Locate the cell with the specified text and output its (X, Y) center coordinate. 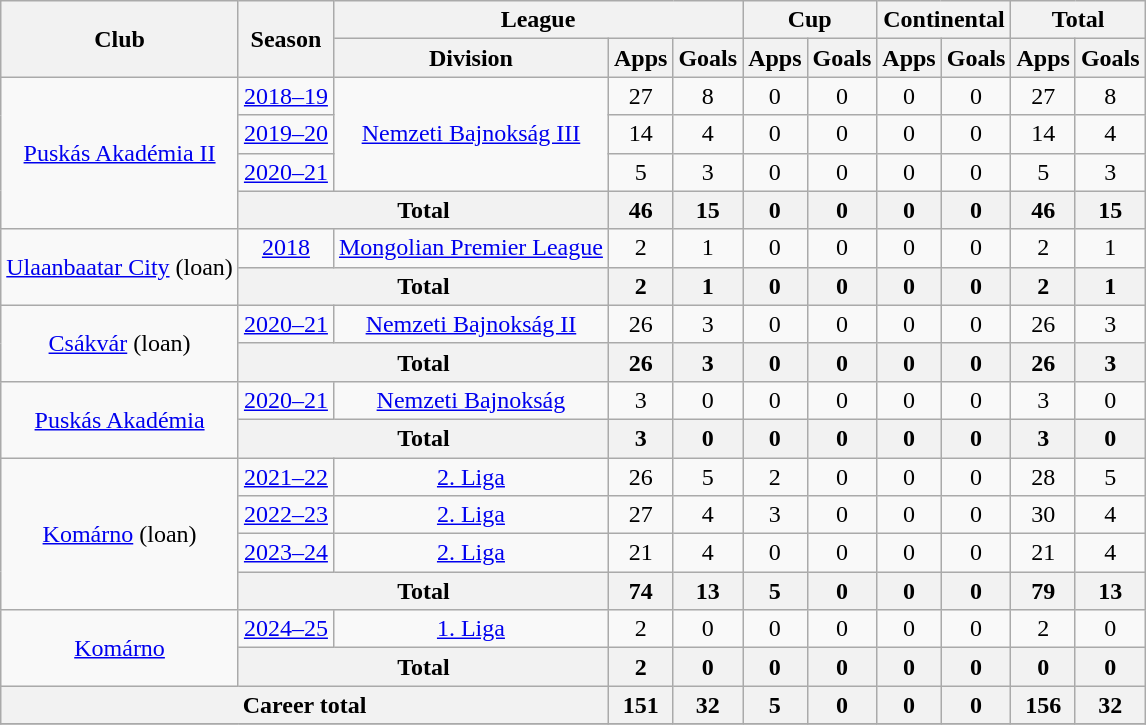
League (538, 20)
Komárno (120, 648)
Komárno (loan) (120, 534)
Season (286, 39)
Continental (944, 20)
28 (1043, 477)
156 (1043, 705)
Ulaanbaatar City (loan) (120, 267)
Nemzeti Bajnokság II (470, 324)
Puskás Akadémia II (120, 153)
Career total (305, 705)
151 (640, 705)
Cup (810, 20)
Csákvár (loan) (120, 343)
2023–24 (286, 553)
2019–20 (286, 134)
Puskás Akadémia (120, 419)
Club (120, 39)
2022–23 (286, 515)
1. Liga (470, 629)
30 (1043, 515)
79 (1043, 591)
74 (640, 591)
Nemzeti Bajnokság (470, 400)
2018–19 (286, 96)
Mongolian Premier League (470, 248)
2018 (286, 248)
Nemzeti Bajnokság III (470, 134)
Division (470, 58)
2024–25 (286, 629)
2021–22 (286, 477)
